Identify which cell holds the provided text, then report its (x, y) central coordinate. 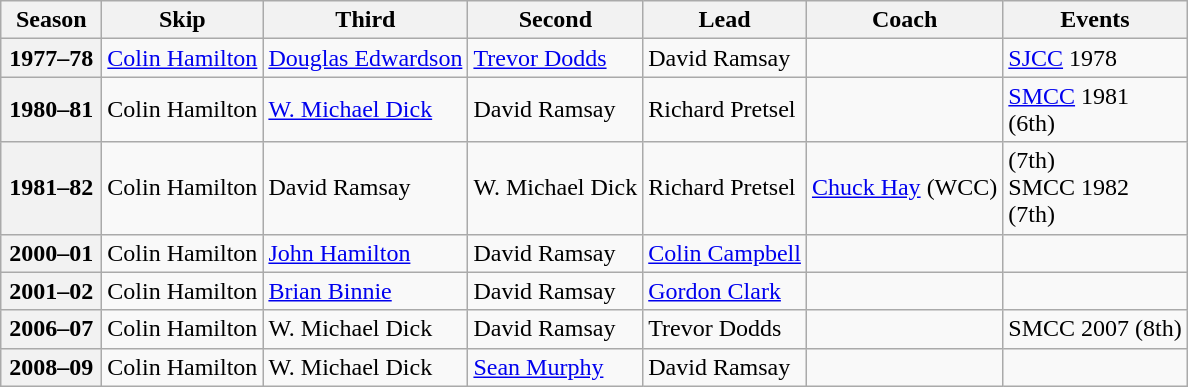
SMCC 2007 (8th) (1095, 329)
John Hamilton (366, 253)
2001–02 (52, 291)
SMCC 1981 (6th) (1095, 110)
Brian Binnie (366, 291)
1977–78 (52, 58)
Chuck Hay (WCC) (904, 188)
Coach (904, 20)
Douglas Edwardson (366, 58)
2008–09 (52, 367)
Gordon Clark (725, 291)
Season (52, 20)
2000–01 (52, 253)
1981–82 (52, 188)
1980–81 (52, 110)
Colin Campbell (725, 253)
2006–07 (52, 329)
Events (1095, 20)
Lead (725, 20)
Second (556, 20)
Skip (182, 20)
(7th)SMCC 1982 (7th) (1095, 188)
SJCC 1978 (1095, 58)
Third (366, 20)
Sean Murphy (556, 367)
